Find where the given text appears and provide that cell's center as (x, y) coordinate. 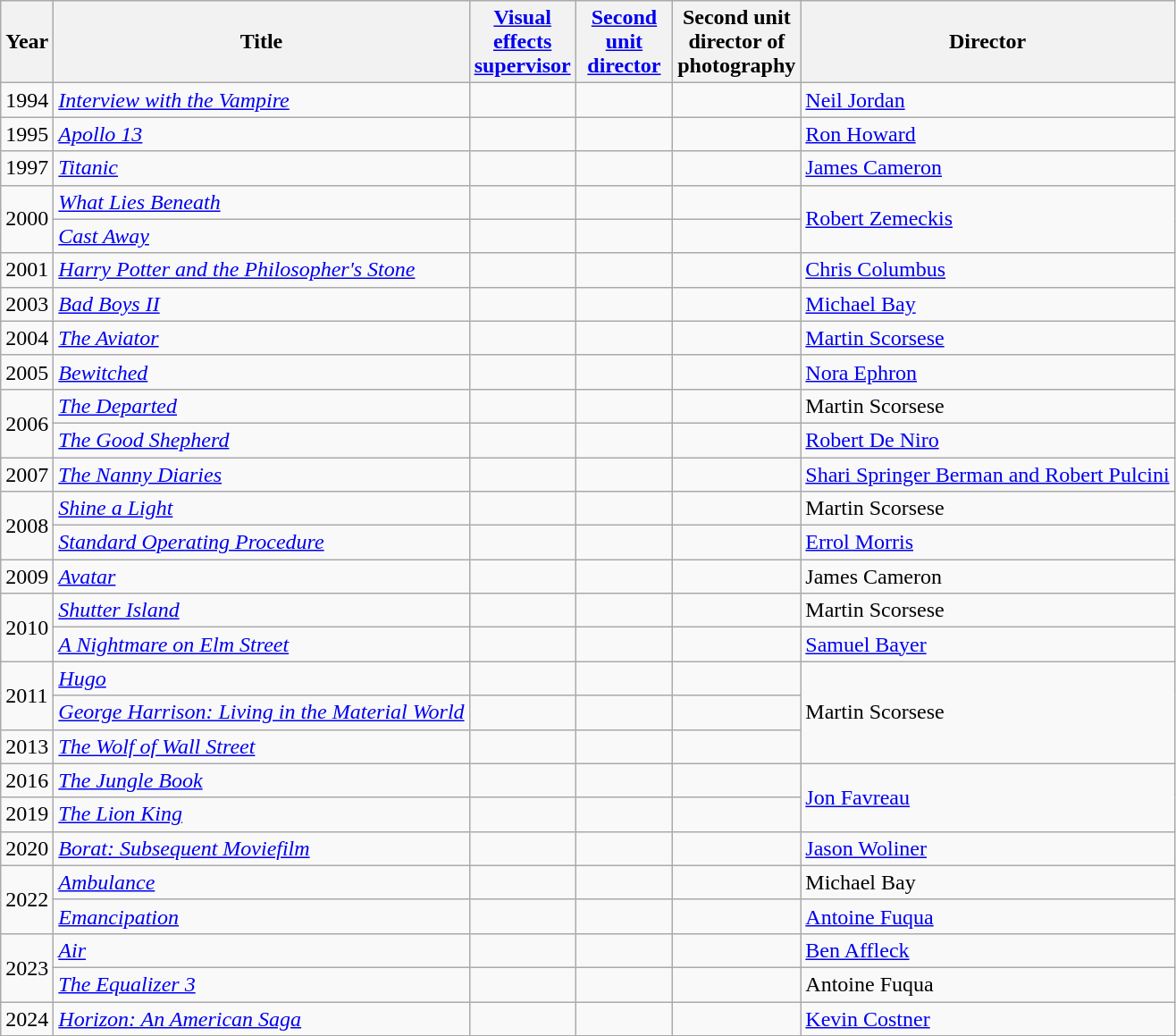
The Good Shepherd (261, 440)
The Wolf of Wall Street (261, 746)
Title (261, 42)
Second unit director (624, 42)
Shari Springer Berman and Robert Pulcini (987, 475)
Harry Potter and the Philosopher's Stone (261, 270)
2023 (27, 967)
Jon Favreau (987, 797)
2009 (27, 577)
Bewitched (261, 372)
Samuel Bayer (987, 644)
2004 (27, 338)
2001 (27, 270)
Ben Affleck (987, 950)
Year (27, 42)
Second unit director of photography (736, 42)
The Nanny Diaries (261, 475)
Titanic (261, 168)
2022 (27, 899)
The Equalizer 3 (261, 984)
2006 (27, 423)
1997 (27, 168)
A Nightmare on Elm Street (261, 644)
Director (987, 42)
Ron Howard (987, 134)
Kevin Costner (987, 1018)
Cast Away (261, 236)
2024 (27, 1018)
Standard Operating Procedure (261, 543)
The Departed (261, 406)
Horizon: An American Saga (261, 1018)
Ambulance (261, 882)
1994 (27, 100)
The Jungle Book (261, 780)
2008 (27, 526)
2007 (27, 475)
2020 (27, 848)
Bad Boys II (261, 304)
2016 (27, 780)
The Lion King (261, 814)
2000 (27, 219)
Emancipation (261, 916)
Borat: Subsequent Moviefilm (261, 848)
Chris Columbus (987, 270)
2013 (27, 746)
Interview with the Vampire (261, 100)
Apollo 13 (261, 134)
2011 (27, 695)
Errol Morris (987, 543)
2005 (27, 372)
2010 (27, 627)
2003 (27, 304)
Jason Woliner (987, 848)
George Harrison: Living in the Material World (261, 712)
Visual effects supervisor (522, 42)
The Aviator (261, 338)
Shine a Light (261, 509)
Air (261, 950)
Shutter Island (261, 611)
Robert De Niro (987, 440)
Hugo (261, 678)
Avatar (261, 577)
Nora Ephron (987, 372)
Neil Jordan (987, 100)
1995 (27, 134)
What Lies Beneath (261, 202)
Robert Zemeckis (987, 219)
2019 (27, 814)
